Locate the cell with the specified text and output its (X, Y) center coordinate. 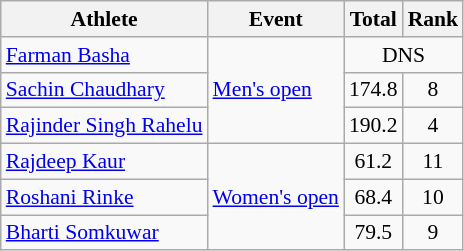
Rank (434, 19)
DNS (404, 55)
Rajinder Singh Rahelu (104, 126)
Event (276, 19)
Men's open (276, 90)
11 (434, 162)
174.8 (374, 90)
4 (434, 126)
Roshani Rinke (104, 197)
10 (434, 197)
Athlete (104, 19)
68.4 (374, 197)
Bharti Somkuwar (104, 233)
190.2 (374, 126)
Rajdeep Kaur (104, 162)
8 (434, 90)
61.2 (374, 162)
9 (434, 233)
Sachin Chaudhary (104, 90)
Total (374, 19)
Women's open (276, 198)
79.5 (374, 233)
Farman Basha (104, 55)
